Pinpoint the cell where the given text exists, returning its [X, Y] midpoint coordinate. 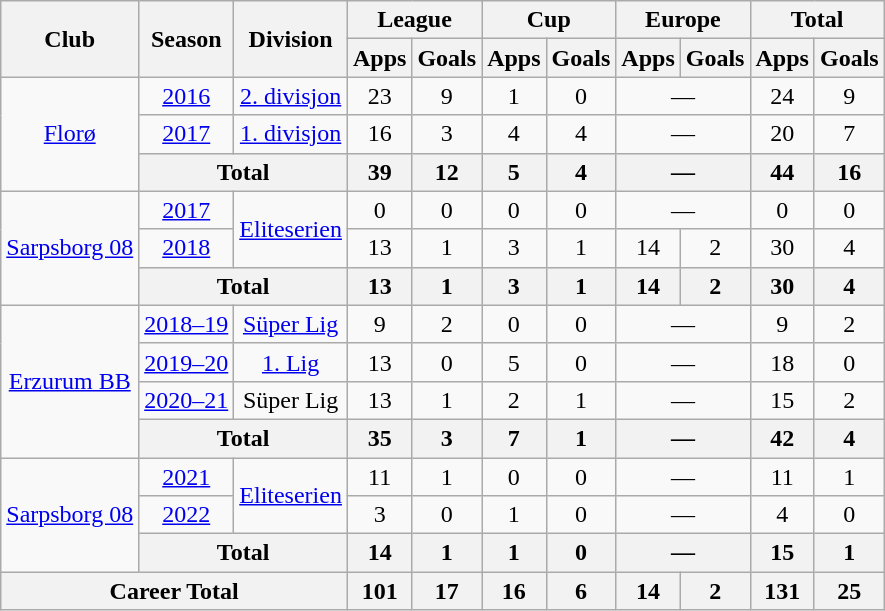
18 [782, 362]
44 [782, 172]
Club [70, 39]
6 [581, 591]
Cup [549, 20]
39 [379, 172]
2018–19 [186, 324]
101 [379, 591]
Florø [70, 134]
2021 [186, 477]
Season [186, 39]
2016 [186, 96]
Career Total [174, 591]
2. divisjon [291, 96]
2022 [186, 515]
25 [849, 591]
35 [379, 438]
24 [782, 96]
42 [782, 438]
12 [447, 172]
Division [291, 39]
1. divisjon [291, 134]
23 [379, 96]
1. Lig [291, 362]
2018 [186, 248]
20 [782, 134]
2020–21 [186, 400]
League [414, 20]
Europe [683, 20]
17 [447, 591]
Erzurum BB [70, 381]
2019–20 [186, 362]
131 [782, 591]
